Find where the given text appears and provide that cell's center as (X, Y) coordinate. 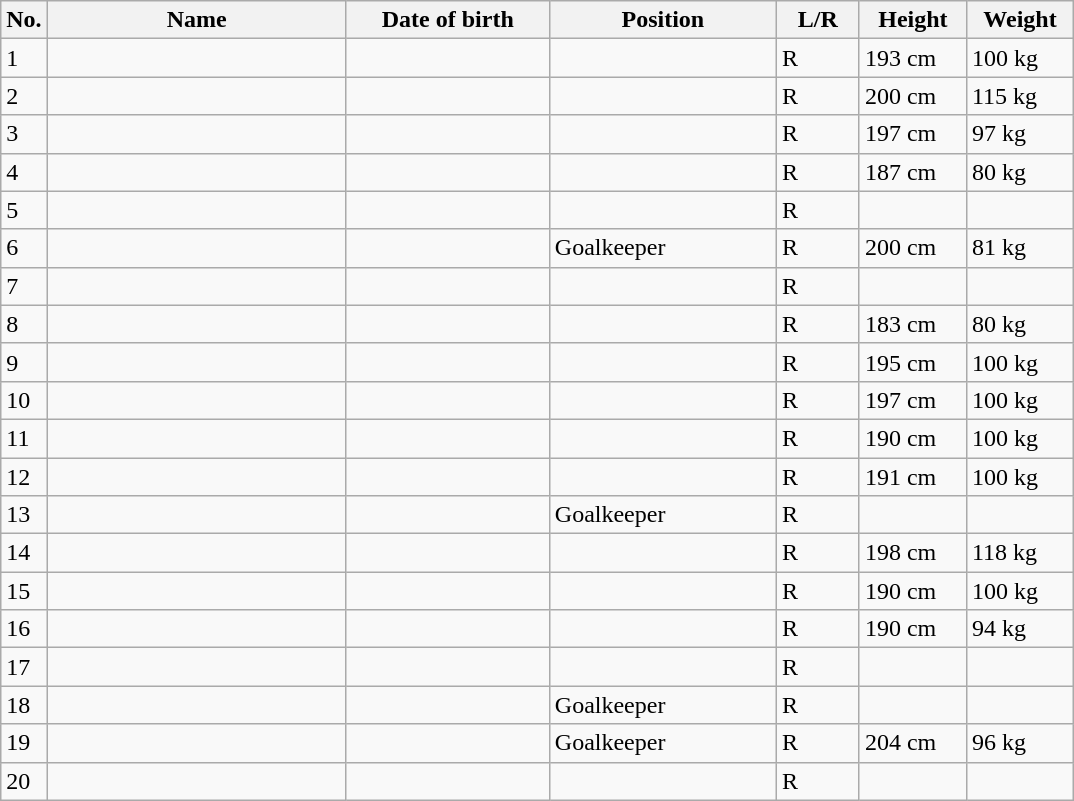
19 (24, 743)
195 cm (912, 362)
191 cm (912, 477)
118 kg (1020, 553)
187 cm (912, 172)
16 (24, 629)
Position (662, 20)
17 (24, 667)
7 (24, 286)
183 cm (912, 324)
No. (24, 20)
Height (912, 20)
4 (24, 172)
Date of birth (448, 20)
204 cm (912, 743)
11 (24, 438)
9 (24, 362)
96 kg (1020, 743)
198 cm (912, 553)
18 (24, 705)
14 (24, 553)
193 cm (912, 58)
20 (24, 781)
3 (24, 134)
10 (24, 400)
15 (24, 591)
94 kg (1020, 629)
8 (24, 324)
81 kg (1020, 248)
1 (24, 58)
13 (24, 515)
115 kg (1020, 96)
Weight (1020, 20)
97 kg (1020, 134)
2 (24, 96)
12 (24, 477)
L/R (818, 20)
Name (196, 20)
6 (24, 248)
5 (24, 210)
